Detect which cell encompasses the target text, then output its [X, Y] center coordinate. 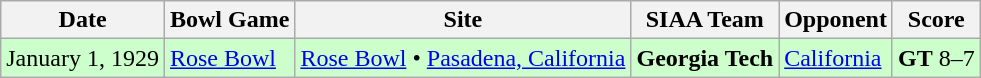
Score [936, 20]
Site [463, 20]
Date [83, 20]
Bowl Game [229, 20]
SIAA Team [705, 20]
Opponent [836, 20]
January 1, 1929 [83, 58]
GT 8–7 [936, 58]
Rose Bowl • Pasadena, California [463, 58]
California [836, 58]
Georgia Tech [705, 58]
Rose Bowl [229, 58]
